Extract the (X, Y) coordinate from the center of the cell holding the provided text.  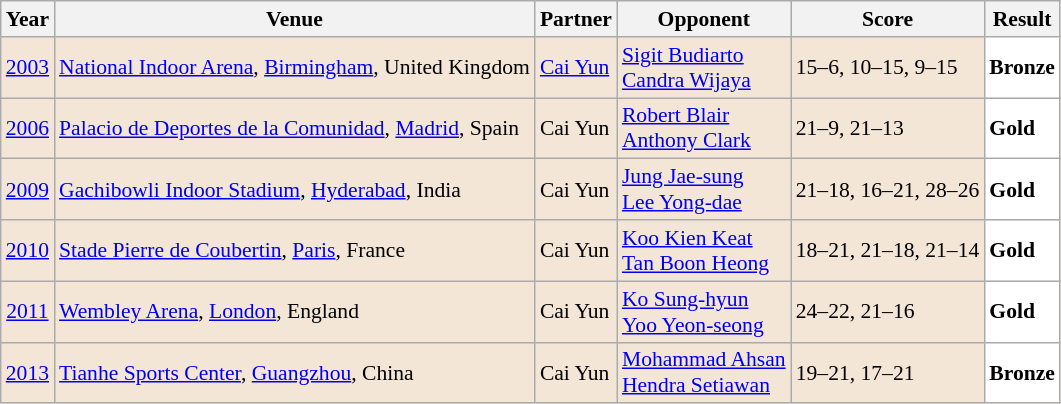
Sigit Budiarto Candra Wijaya (704, 68)
Palacio de Deportes de la Comunidad, Madrid, Spain (294, 128)
Venue (294, 19)
Tianhe Sports Center, Guangzhou, China (294, 372)
2009 (28, 190)
2011 (28, 312)
Score (888, 19)
21–18, 16–21, 28–26 (888, 190)
Opponent (704, 19)
Gachibowli Indoor Stadium, Hyderabad, India (294, 190)
National Indoor Arena, Birmingham, United Kingdom (294, 68)
2003 (28, 68)
24–22, 21–16 (888, 312)
Jung Jae-sung Lee Yong-dae (704, 190)
19–21, 17–21 (888, 372)
Wembley Arena, London, England (294, 312)
2013 (28, 372)
2006 (28, 128)
18–21, 21–18, 21–14 (888, 250)
Ko Sung-hyun Yoo Yeon-seong (704, 312)
Mohammad Ahsan Hendra Setiawan (704, 372)
21–9, 21–13 (888, 128)
Koo Kien Keat Tan Boon Heong (704, 250)
2010 (28, 250)
Robert Blair Anthony Clark (704, 128)
Result (1022, 19)
Year (28, 19)
Partner (576, 19)
15–6, 10–15, 9–15 (888, 68)
Stade Pierre de Coubertin, Paris, France (294, 250)
